Capture the cell that displays the provided text and extract its (x, y) central coordinate. 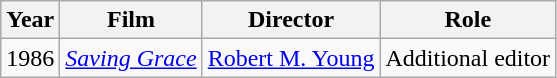
Saving Grace (131, 58)
Additional editor (468, 58)
1986 (30, 58)
Director (291, 20)
Role (468, 20)
Robert M. Young (291, 58)
Year (30, 20)
Film (131, 20)
